Detect which cell encompasses the target text, then output its [x, y] center coordinate. 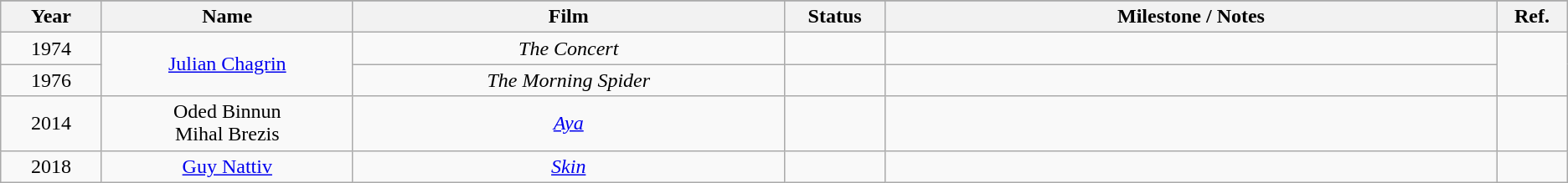
Ref. [1533, 17]
2014 [51, 124]
Film [568, 17]
Year [51, 17]
The Concert [568, 48]
Julian Chagrin [227, 64]
The Morning Spider [568, 80]
Milestone / Notes [1191, 17]
2018 [51, 166]
Skin [568, 166]
1974 [51, 48]
Guy Nattiv [227, 166]
1976 [51, 80]
Aya [568, 124]
Oded Binnun Mihal Brezis [227, 124]
Status [834, 17]
Name [227, 17]
